Determine the [X, Y] coordinate at the center of the cell enclosing the given text.  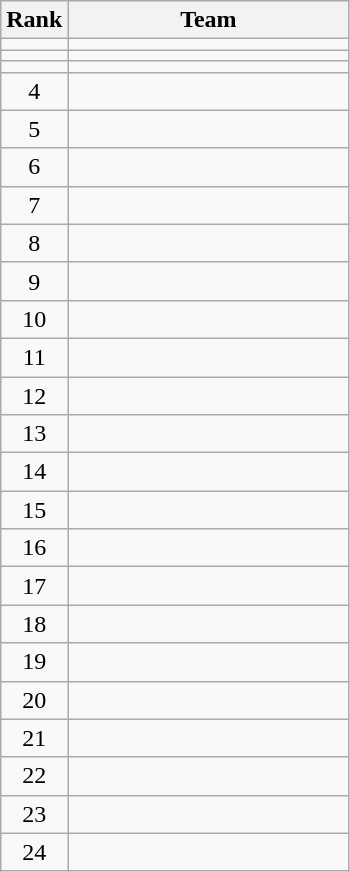
22 [34, 776]
6 [34, 167]
11 [34, 357]
24 [34, 852]
20 [34, 700]
Team [208, 20]
9 [34, 281]
19 [34, 662]
16 [34, 548]
23 [34, 814]
10 [34, 319]
17 [34, 586]
12 [34, 395]
18 [34, 624]
21 [34, 738]
Rank [34, 20]
13 [34, 434]
4 [34, 91]
15 [34, 510]
8 [34, 243]
7 [34, 205]
5 [34, 129]
14 [34, 472]
